Detect which cell encompasses the target text, then output its (X, Y) center coordinate. 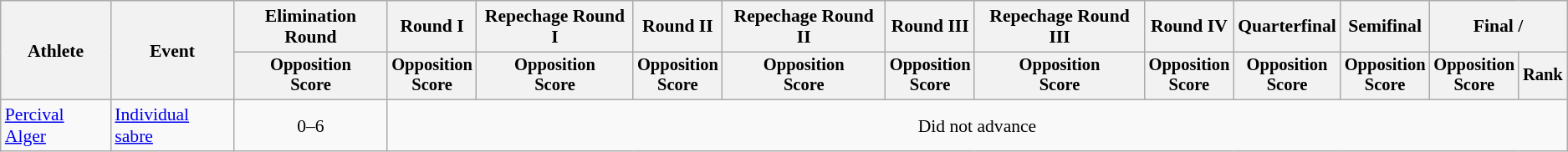
Elimination Round (311, 27)
Round IV (1189, 27)
Semifinal (1385, 27)
Final / (1498, 27)
Athlete (56, 50)
Rank (1543, 76)
Percival Alger (56, 125)
0–6 (311, 125)
Repechage Round I (555, 27)
Did not advance (977, 125)
Event (172, 50)
Repechage Round III (1059, 27)
Round III (930, 27)
Quarterfinal (1287, 27)
Round I (432, 27)
Repechage Round II (804, 27)
Round II (677, 27)
Individual sabre (172, 125)
